Provide the [X, Y] coordinate of the cell's center where the given text is located.  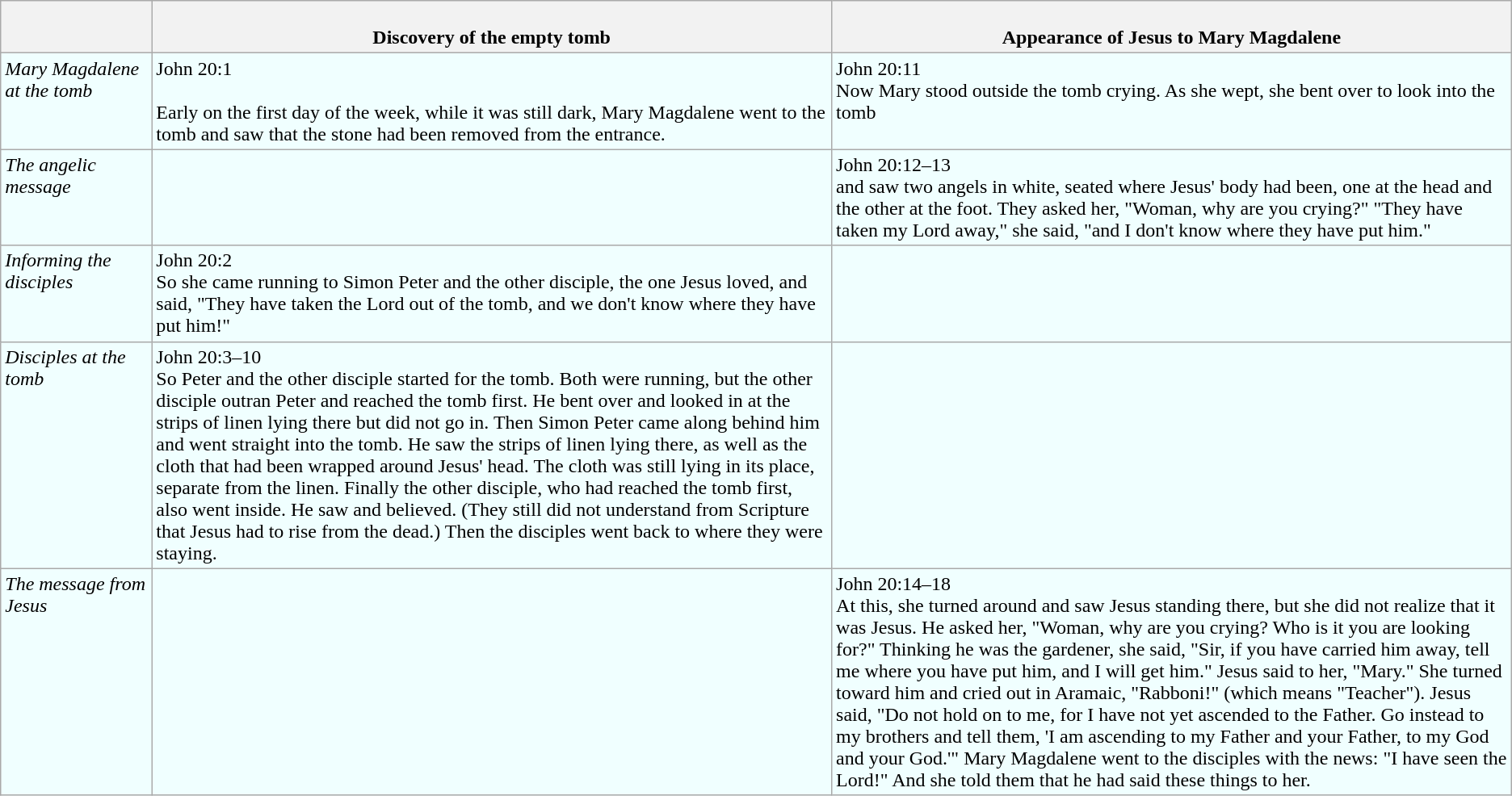
Mary Magdalene at the tomb [76, 102]
Appearance of Jesus to Mary Magdalene [1172, 27]
John 20:11Now Mary stood outside the tomb crying. As she wept, she bent over to look into the tomb [1172, 102]
Discovery of the empty tomb [492, 27]
Disciples at the tomb [76, 455]
The message from Jesus [76, 681]
Informing the disciples [76, 294]
The angelic message [76, 197]
